Search for the cell housing the specified text and yield its [X, Y] center coordinate. 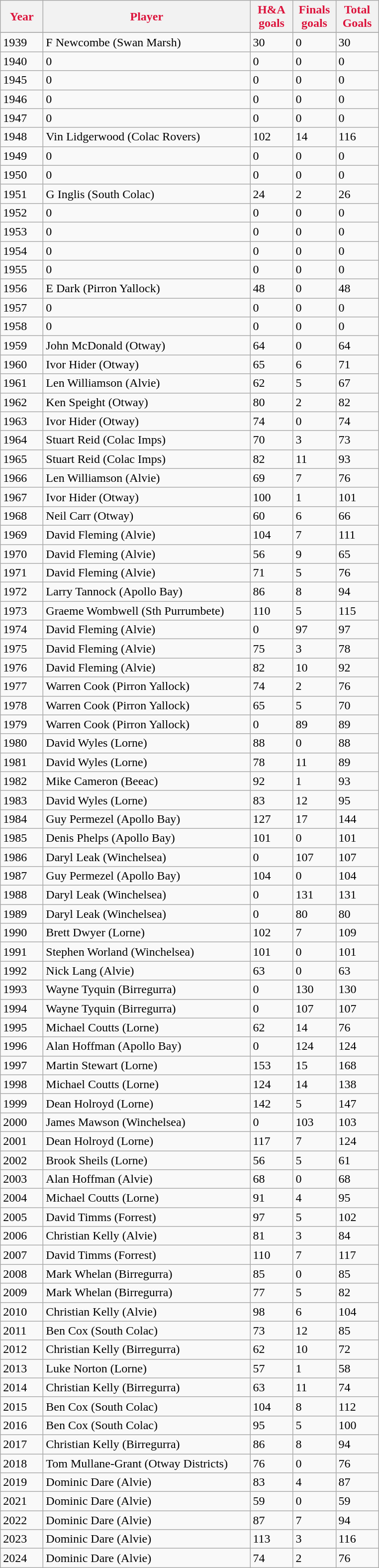
Larry Tannock (Apollo Bay) [147, 592]
Alan Hoffman (Apollo Bay) [147, 1046]
2000 [22, 1122]
Denis Phelps (Apollo Bay) [147, 838]
1951 [22, 194]
Graeme Wombwell (Sth Purrumbete) [147, 611]
1977 [22, 686]
1956 [22, 289]
1996 [22, 1046]
60 [272, 516]
Player [147, 17]
1986 [22, 857]
77 [272, 1293]
1973 [22, 611]
2017 [22, 1444]
2005 [22, 1217]
1963 [22, 421]
Brett Dwyer (Lorne) [147, 933]
2001 [22, 1141]
1992 [22, 971]
1965 [22, 459]
91 [272, 1198]
2024 [22, 1558]
112 [357, 1406]
1955 [22, 270]
James Mawson (Winchelsea) [147, 1122]
1958 [22, 327]
1962 [22, 402]
2010 [22, 1312]
2009 [22, 1293]
98 [272, 1312]
2012 [22, 1349]
57 [272, 1368]
2011 [22, 1331]
1957 [22, 308]
2008 [22, 1274]
E Dark (Pirron Yallock) [147, 289]
F Newcombe (Swan Marsh) [147, 42]
1968 [22, 516]
2004 [22, 1198]
1975 [22, 649]
1991 [22, 952]
1979 [22, 724]
1949 [22, 156]
26 [357, 194]
2003 [22, 1179]
1980 [22, 743]
72 [357, 1349]
1954 [22, 250]
1990 [22, 933]
1993 [22, 990]
138 [357, 1084]
1989 [22, 914]
2015 [22, 1406]
2014 [22, 1387]
1950 [22, 175]
153 [272, 1065]
1948 [22, 137]
1959 [22, 345]
2002 [22, 1160]
67 [357, 383]
84 [357, 1236]
1974 [22, 630]
69 [272, 478]
1972 [22, 592]
1952 [22, 213]
G Inglis (South Colac) [147, 194]
Vin Lidgerwood (Colac Rovers) [147, 137]
1983 [22, 800]
61 [357, 1160]
127 [272, 819]
1995 [22, 1027]
1978 [22, 705]
1971 [22, 573]
Luke Norton (Lorne) [147, 1368]
Ken Speight (Otway) [147, 402]
Stephen Worland (Winchelsea) [147, 952]
Alan Hoffman (Alvie) [147, 1179]
Brook Sheils (Lorne) [147, 1160]
1997 [22, 1065]
17 [314, 819]
H&A goals [272, 17]
2006 [22, 1236]
111 [357, 535]
Tom Mullane-Grant (Otway Districts) [147, 1463]
2013 [22, 1368]
1939 [22, 42]
1945 [22, 80]
2018 [22, 1463]
1946 [22, 99]
15 [314, 1065]
147 [357, 1103]
1999 [22, 1103]
1982 [22, 781]
1960 [22, 364]
1961 [22, 383]
115 [357, 611]
1966 [22, 478]
2023 [22, 1539]
2021 [22, 1501]
1947 [22, 118]
Total Goals [357, 17]
109 [357, 933]
Martin Stewart (Lorne) [147, 1065]
144 [357, 819]
1981 [22, 762]
24 [272, 194]
66 [357, 516]
1964 [22, 440]
1984 [22, 819]
81 [272, 1236]
75 [272, 649]
2019 [22, 1482]
1985 [22, 838]
Neil Carr (Otway) [147, 516]
1988 [22, 895]
1987 [22, 876]
1969 [22, 535]
1976 [22, 668]
58 [357, 1368]
Finals goals [314, 17]
9 [314, 554]
1940 [22, 61]
Nick Lang (Alvie) [147, 971]
1998 [22, 1084]
113 [272, 1539]
Mike Cameron (Beeac) [147, 781]
Year [22, 17]
1970 [22, 554]
2016 [22, 1425]
2007 [22, 1255]
142 [272, 1103]
1953 [22, 231]
1994 [22, 1008]
John McDonald (Otway) [147, 345]
1967 [22, 497]
168 [357, 1065]
2022 [22, 1520]
